Capture the cell that displays the provided text and extract its [x, y] central coordinate. 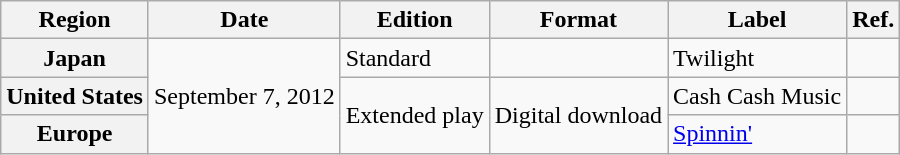
Europe [75, 134]
September 7, 2012 [244, 96]
Edition [414, 20]
Region [75, 20]
Digital download [578, 115]
Standard [414, 58]
Spinnin' [758, 134]
Cash Cash Music [758, 96]
Label [758, 20]
Twilight [758, 58]
United States [75, 96]
Format [578, 20]
Date [244, 20]
Ref. [874, 20]
Extended play [414, 115]
Japan [75, 58]
